Find where the given text appears and provide that cell's center as [X, Y] coordinate. 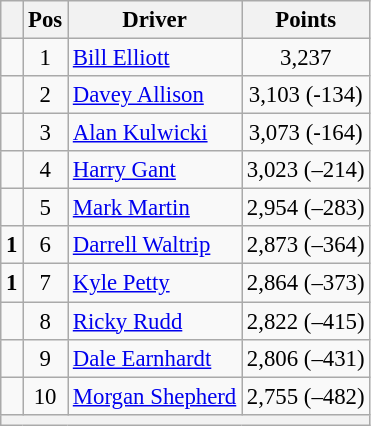
10 [46, 396]
5 [46, 208]
Darrell Waltrip [155, 245]
Mark Martin [155, 208]
Pos [46, 20]
4 [46, 170]
3,023 (–214) [306, 170]
Bill Elliott [155, 58]
Alan Kulwicki [155, 133]
Ricky Rudd [155, 321]
Davey Allison [155, 95]
9 [46, 358]
Morgan Shepherd [155, 396]
Points [306, 20]
2 [46, 95]
2,822 (–415) [306, 321]
8 [46, 321]
Dale Earnhardt [155, 358]
2,755 (–482) [306, 396]
Kyle Petty [155, 283]
2,954 (–283) [306, 208]
2,864 (–373) [306, 283]
3 [46, 133]
3,237 [306, 58]
Harry Gant [155, 170]
3,103 (-134) [306, 95]
2,873 (–364) [306, 245]
2,806 (–431) [306, 358]
3,073 (-164) [306, 133]
Driver [155, 20]
7 [46, 283]
6 [46, 245]
